Identify which cell holds the provided text, then report its [x, y] central coordinate. 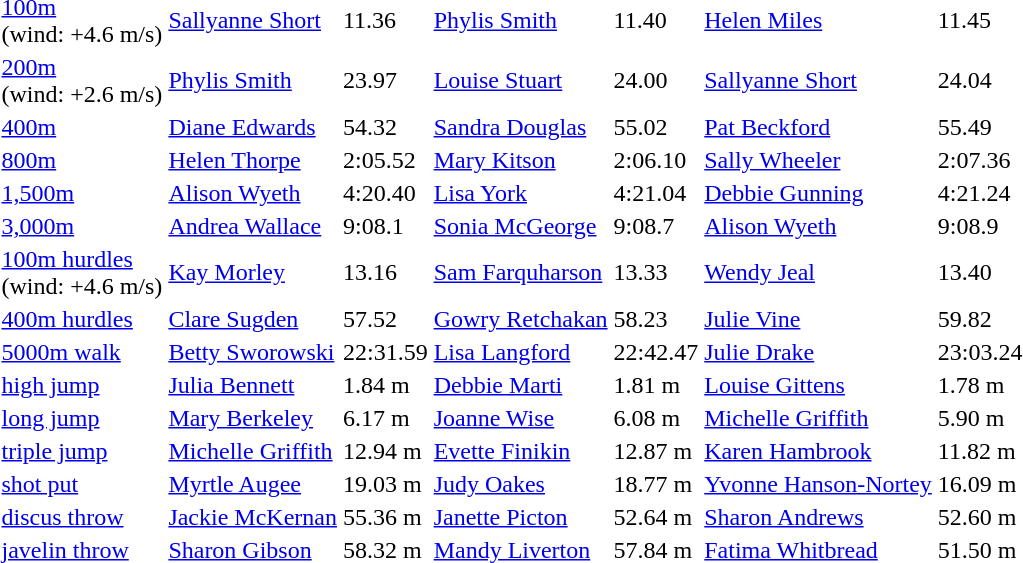
Phylis Smith [253, 80]
Sallyanne Short [818, 80]
Sonia McGeorge [520, 226]
24.00 [656, 80]
Debbie Marti [520, 385]
Louise Gittens [818, 385]
Louise Stuart [520, 80]
Andrea Wallace [253, 226]
shot put [82, 484]
200m(wind: +2.6 m/s) [82, 80]
Helen Thorpe [253, 160]
54.32 [385, 127]
19.03 m [385, 484]
5000m walk [82, 352]
Debbie Gunning [818, 193]
discus throw [82, 517]
Yvonne Hanson-Nortey [818, 484]
Betty Sworowski [253, 352]
2:05.52 [385, 160]
Evette Finikin [520, 451]
12.94 m [385, 451]
Lisa Langford [520, 352]
55.02 [656, 127]
Sally Wheeler [818, 160]
18.77 m [656, 484]
Sam Farquharson [520, 272]
58.23 [656, 319]
Pat Beckford [818, 127]
400m hurdles [82, 319]
Mary Kitson [520, 160]
3,000m [82, 226]
Julia Bennett [253, 385]
52.64 m [656, 517]
long jump [82, 418]
Kay Morley [253, 272]
Sharon Andrews [818, 517]
Judy Oakes [520, 484]
23.97 [385, 80]
Wendy Jeal [818, 272]
100m hurdles(wind: +4.6 m/s) [82, 272]
Jackie McKernan [253, 517]
Diane Edwards [253, 127]
22:31.59 [385, 352]
1,500m [82, 193]
1.84 m [385, 385]
Clare Sugden [253, 319]
Janette Picton [520, 517]
Julie Vine [818, 319]
22:42.47 [656, 352]
Julie Drake [818, 352]
13.33 [656, 272]
400m [82, 127]
Joanne Wise [520, 418]
6.08 m [656, 418]
6.17 m [385, 418]
triple jump [82, 451]
4:21.04 [656, 193]
55.36 m [385, 517]
2:06.10 [656, 160]
57.52 [385, 319]
4:20.40 [385, 193]
Sandra Douglas [520, 127]
13.16 [385, 272]
Mary Berkeley [253, 418]
9:08.1 [385, 226]
Myrtle Augee [253, 484]
Lisa York [520, 193]
1.81 m [656, 385]
12.87 m [656, 451]
high jump [82, 385]
9:08.7 [656, 226]
Karen Hambrook [818, 451]
800m [82, 160]
Gowry Retchakan [520, 319]
